Extract the (x, y) coordinate from the center of the cell holding the provided text.  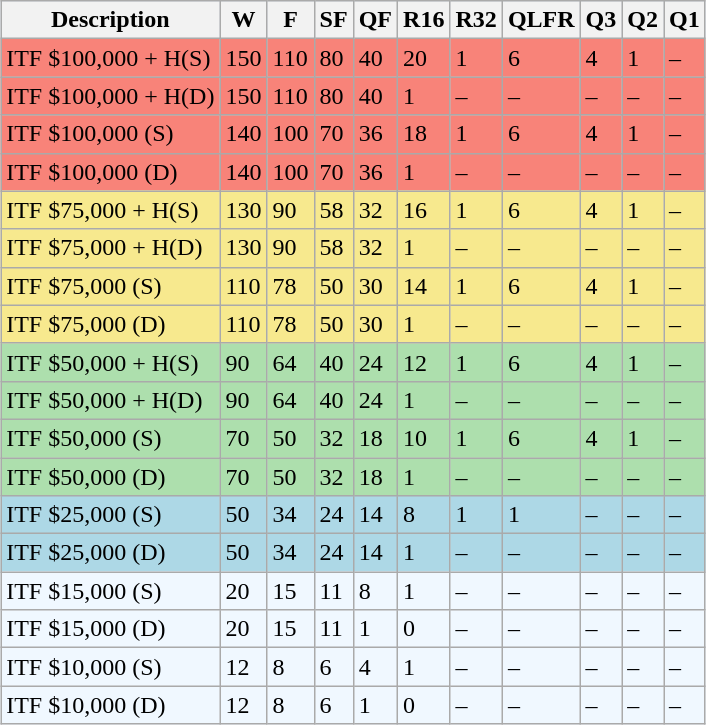
ITF $25,000 (D) (110, 553)
ITF $75,000 (S) (110, 286)
ITF $10,000 (S) (110, 667)
R16 (424, 20)
ITF $50,000 + H(D) (110, 400)
ITF $75,000 + H(D) (110, 248)
ITF $15,000 (S) (110, 591)
ITF $15,000 (D) (110, 629)
ITF $100,000 (S) (110, 134)
QF (375, 20)
ITF $100,000 (D) (110, 172)
Q2 (643, 20)
10 (424, 438)
ITF $50,000 (D) (110, 477)
ITF $75,000 + H(S) (110, 210)
ITF $75,000 (D) (110, 324)
ITF $100,000 + H(D) (110, 96)
R32 (476, 20)
16 (424, 210)
ITF $100,000 + H(S) (110, 58)
ITF $10,000 (D) (110, 705)
QLFR (541, 20)
ITF $25,000 (S) (110, 515)
ITF $50,000 + H(S) (110, 362)
Description (110, 20)
F (290, 20)
W (244, 20)
Q3 (601, 20)
SF (334, 20)
ITF $50,000 (S) (110, 438)
Q1 (685, 20)
